Detect which cell encompasses the target text, then output its (X, Y) center coordinate. 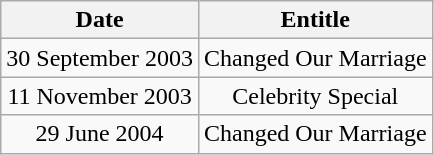
Entitle (315, 20)
Date (100, 20)
29 June 2004 (100, 134)
Celebrity Special (315, 96)
11 November 2003 (100, 96)
30 September 2003 (100, 58)
